From the cell containing the given text, extract its center point as [x, y] coordinate. 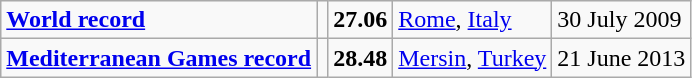
Mediterranean Games record [159, 58]
Rome, Italy [472, 20]
World record [159, 20]
27.06 [360, 20]
21 June 2013 [622, 58]
28.48 [360, 58]
Mersin, Turkey [472, 58]
30 July 2009 [622, 20]
